Output the (x, y) coordinate of the center of the cell containing the given text.  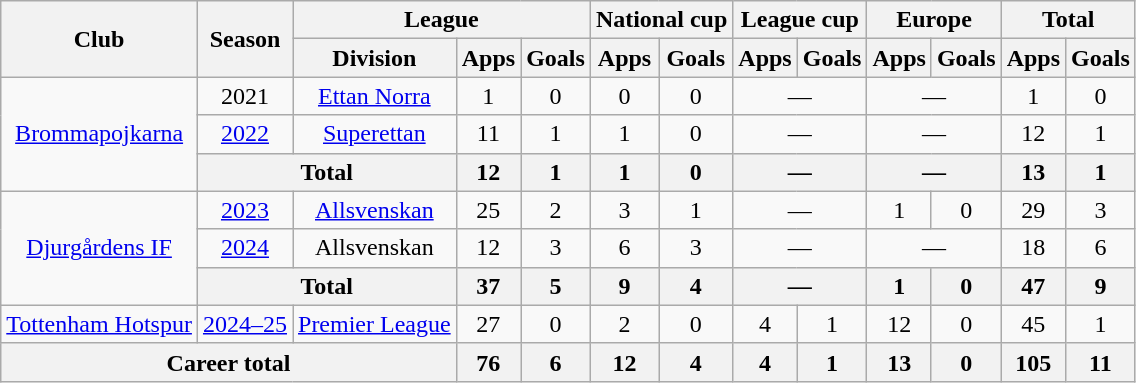
Europe (934, 20)
League (441, 20)
105 (1033, 362)
Division (374, 58)
Season (244, 39)
National cup (661, 20)
Djurgårdens IF (100, 248)
37 (488, 286)
2023 (244, 210)
5 (556, 286)
Tottenham Hotspur (100, 324)
Career total (228, 362)
47 (1033, 286)
27 (488, 324)
76 (488, 362)
45 (1033, 324)
29 (1033, 210)
2021 (244, 96)
2024 (244, 248)
25 (488, 210)
Ettan Norra (374, 96)
Premier League (374, 324)
18 (1033, 248)
Superettan (374, 134)
Brommapojkarna (100, 134)
2022 (244, 134)
League cup (800, 20)
2024–25 (244, 324)
Club (100, 39)
